Return [x, y] of the center of cell containing provided text 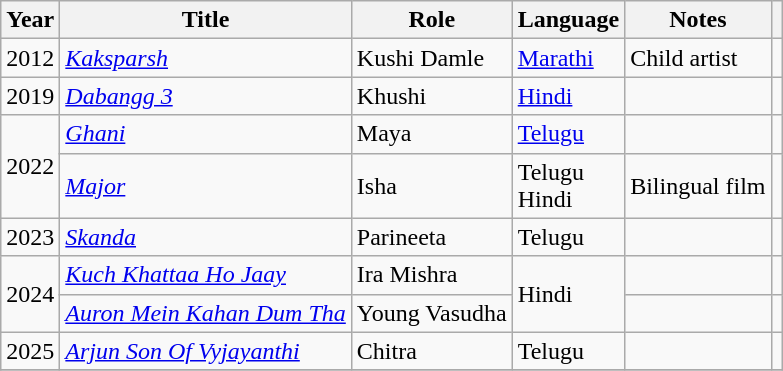
2012 [30, 58]
2022 [30, 166]
Title [206, 20]
Ira Mishra [432, 275]
Isha [432, 186]
Marathi [568, 58]
2025 [30, 351]
Role [432, 20]
Bilingual film [698, 186]
Ghani [206, 134]
Dabangg 3 [206, 96]
Kushi Damle [432, 58]
Language [568, 20]
Parineeta [432, 237]
Kaksparsh [206, 58]
Kuch Khattaa Ho Jaay [206, 275]
2024 [30, 294]
Young Vasudha [432, 313]
Auron Mein Kahan Dum Tha [206, 313]
2023 [30, 237]
Arjun Son Of Vyjayanthi [206, 351]
Maya [432, 134]
Child artist [698, 58]
Notes [698, 20]
2019 [30, 96]
Skanda [206, 237]
Major [206, 186]
Khushi [432, 96]
Chitra [432, 351]
TeluguHindi [568, 186]
Year [30, 20]
